Pinpoint the cell where the given text exists, returning its [x, y] midpoint coordinate. 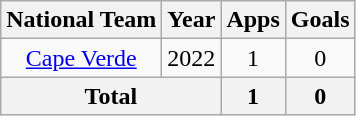
Cape Verde [82, 58]
2022 [192, 58]
Goals [320, 20]
National Team [82, 20]
Apps [253, 20]
Total [111, 96]
Year [192, 20]
